Search for the cell housing the specified text and yield its [x, y] center coordinate. 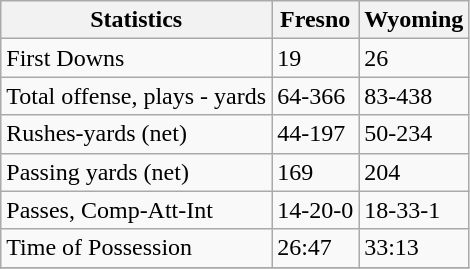
83-438 [414, 96]
50-234 [414, 134]
First Downs [136, 58]
169 [316, 172]
33:13 [414, 248]
204 [414, 172]
Wyoming [414, 20]
Time of Possession [136, 248]
64-366 [316, 96]
44-197 [316, 134]
Rushes-yards (net) [136, 134]
Passing yards (net) [136, 172]
14-20-0 [316, 210]
Statistics [136, 20]
26:47 [316, 248]
Passes, Comp-Att-Int [136, 210]
Total offense, plays - yards [136, 96]
19 [316, 58]
18-33-1 [414, 210]
26 [414, 58]
Fresno [316, 20]
